Scan for the cell matching the given text and deliver its [x, y] coordinate at center. 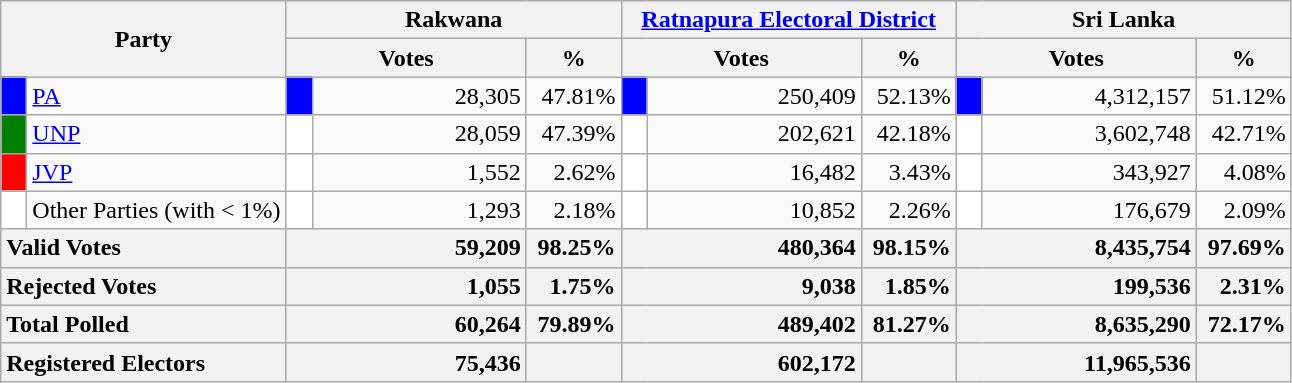
52.13% [908, 96]
489,402 [741, 324]
8,635,290 [1076, 324]
1.75% [574, 286]
4,312,157 [1089, 96]
2.18% [574, 210]
Total Polled [144, 324]
480,364 [741, 248]
47.81% [574, 96]
1,552 [419, 172]
PA [156, 96]
16,482 [754, 172]
60,264 [406, 324]
4.08% [1244, 172]
2.31% [1244, 286]
176,679 [1089, 210]
59,209 [406, 248]
42.18% [908, 134]
97.69% [1244, 248]
47.39% [574, 134]
2.09% [1244, 210]
98.25% [574, 248]
72.17% [1244, 324]
42.71% [1244, 134]
Sri Lanka [1124, 20]
3.43% [908, 172]
Valid Votes [144, 248]
9,038 [741, 286]
28,059 [419, 134]
2.62% [574, 172]
79.89% [574, 324]
98.15% [908, 248]
602,172 [741, 362]
199,536 [1076, 286]
Rejected Votes [144, 286]
81.27% [908, 324]
Other Parties (with < 1%) [156, 210]
11,965,536 [1076, 362]
1,293 [419, 210]
250,409 [754, 96]
UNP [156, 134]
28,305 [419, 96]
202,621 [754, 134]
8,435,754 [1076, 248]
JVP [156, 172]
1,055 [406, 286]
Ratnapura Electoral District [788, 20]
75,436 [406, 362]
1.85% [908, 286]
2.26% [908, 210]
343,927 [1089, 172]
Registered Electors [144, 362]
Rakwana [454, 20]
Party [144, 39]
10,852 [754, 210]
51.12% [1244, 96]
3,602,748 [1089, 134]
